Output the [X, Y] coordinate of the center of the cell containing the given text.  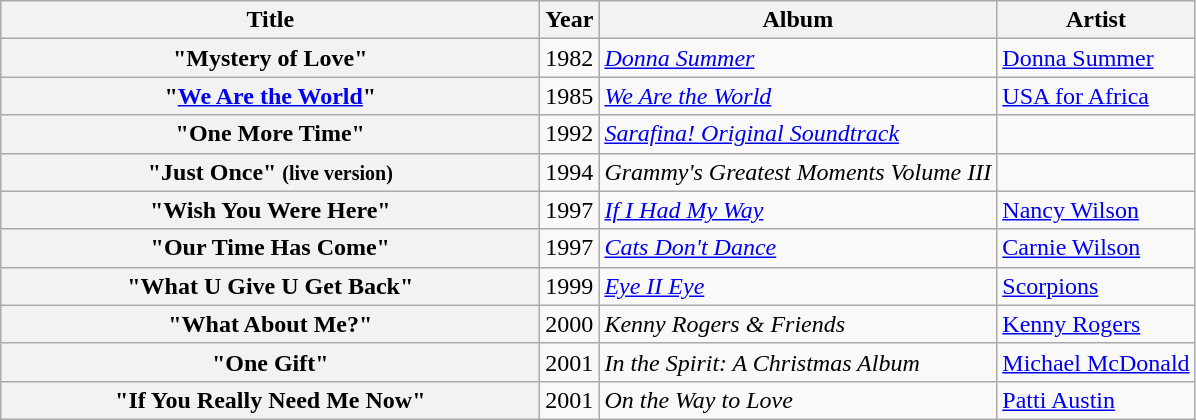
Album [798, 20]
"If You Really Need Me Now" [270, 400]
Grammy's Greatest Moments Volume III [798, 172]
Kenny Rogers [1096, 324]
"Wish You Were Here" [270, 210]
"What U Give U Get Back" [270, 286]
On the Way to Love [798, 400]
"Mystery of Love" [270, 58]
"Just Once" (live version) [270, 172]
Nancy Wilson [1096, 210]
Year [570, 20]
1982 [570, 58]
Carnie Wilson [1096, 248]
Cats Don't Dance [798, 248]
Eye II Eye [798, 286]
Title [270, 20]
1994 [570, 172]
Kenny Rogers & Friends [798, 324]
Michael McDonald [1096, 362]
If I Had My Way [798, 210]
We Are the World [798, 96]
"One More Time" [270, 134]
Artist [1096, 20]
Sarafina! Original Soundtrack [798, 134]
Patti Austin [1096, 400]
Scorpions [1096, 286]
In the Spirit: A Christmas Album [798, 362]
"One Gift" [270, 362]
1985 [570, 96]
"Our Time Has Come" [270, 248]
USA for Africa [1096, 96]
1999 [570, 286]
2000 [570, 324]
"We Are the World" [270, 96]
1992 [570, 134]
"What About Me?" [270, 324]
